Extract the [x, y] coordinate from the center of the cell holding the provided text.  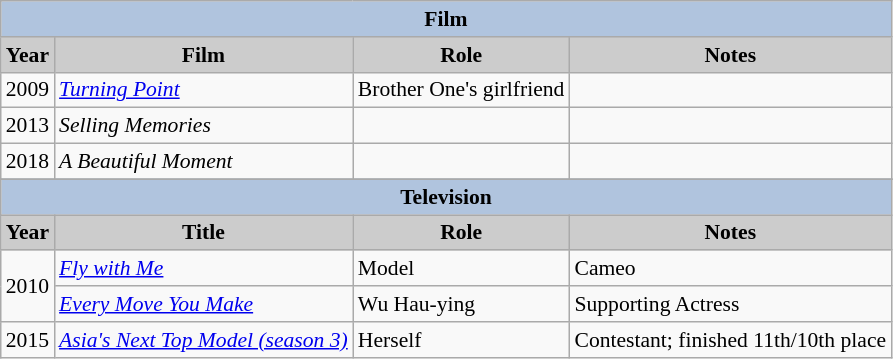
2009 [28, 90]
Asia's Next Top Model (season 3) [204, 340]
Every Move You Make [204, 304]
2010 [28, 286]
Brother One's girlfriend [462, 90]
2018 [28, 162]
2013 [28, 126]
Wu Hau-ying [462, 304]
2015 [28, 340]
Selling Memories [204, 126]
Supporting Actress [730, 304]
Herself [462, 340]
Title [204, 233]
Television [446, 197]
Fly with Me [204, 269]
Turning Point [204, 90]
Model [462, 269]
Contestant; finished 11th/10th place [730, 340]
Cameo [730, 269]
A Beautiful Moment [204, 162]
